Capture the cell that displays the provided text and extract its [x, y] central coordinate. 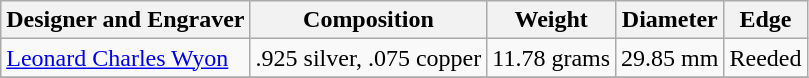
Composition [368, 20]
Weight [552, 20]
Edge [766, 20]
11.78 grams [552, 58]
.925 silver, .075 copper [368, 58]
Reeded [766, 58]
Leonard Charles Wyon [126, 58]
29.85 mm [670, 58]
Diameter [670, 20]
Designer and Engraver [126, 20]
